Extract the [X, Y] coordinate from the center of the cell holding the provided text.  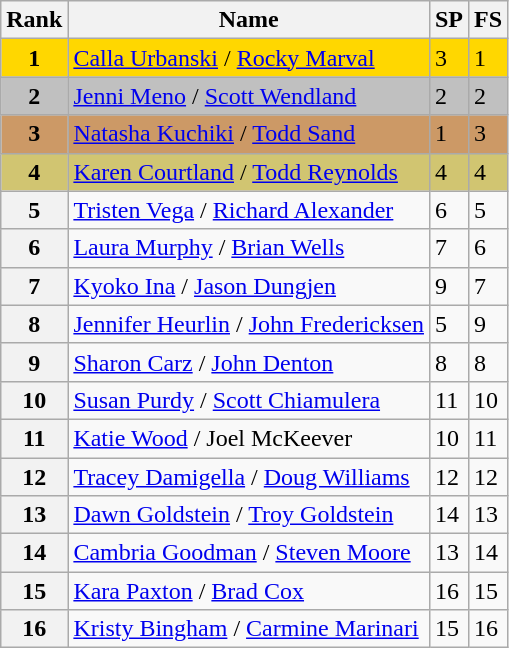
FS [488, 20]
Natasha Kuchiki / Todd Sand [249, 134]
Kara Paxton / Brad Cox [249, 591]
Kristy Bingham / Carmine Marinari [249, 629]
Tristen Vega / Richard Alexander [249, 210]
Name [249, 20]
Karen Courtland / Todd Reynolds [249, 172]
Jennifer Heurlin / John Fredericksen [249, 324]
SP [448, 20]
Kyoko Ina / Jason Dungjen [249, 286]
Calla Urbanski / Rocky Marval [249, 58]
Rank [34, 20]
Katie Wood / Joel McKeever [249, 438]
Susan Purdy / Scott Chiamulera [249, 400]
Laura Murphy / Brian Wells [249, 248]
Jenni Meno / Scott Wendland [249, 96]
Cambria Goodman / Steven Moore [249, 553]
Dawn Goldstein / Troy Goldstein [249, 515]
Tracey Damigella / Doug Williams [249, 477]
Sharon Carz / John Denton [249, 362]
